Provide the (x, y) coordinate of the cell's center where the given text is located.  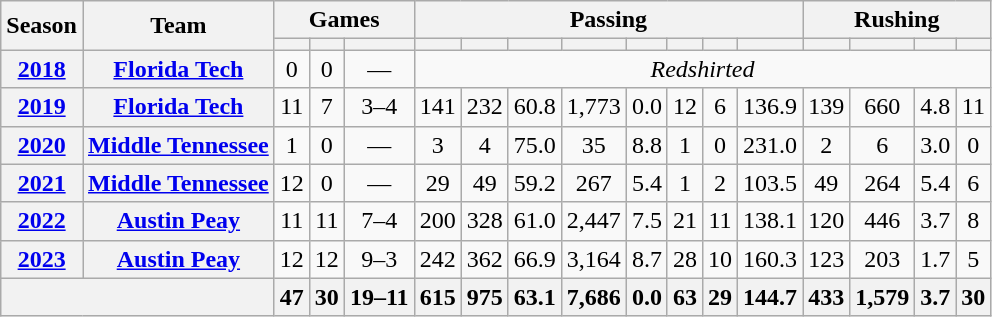
5 (974, 259)
3 (438, 145)
4 (484, 145)
141 (438, 107)
35 (594, 145)
200 (438, 221)
60.8 (534, 107)
615 (438, 297)
Team (178, 26)
7 (326, 107)
138.1 (770, 221)
21 (684, 221)
63.1 (534, 297)
203 (882, 259)
139 (826, 107)
2,447 (594, 221)
75.0 (534, 145)
66.9 (534, 259)
1.7 (936, 259)
362 (484, 259)
19–11 (379, 297)
2018 (42, 69)
144.7 (770, 297)
446 (882, 221)
61.0 (534, 221)
28 (684, 259)
Redshirted (702, 69)
160.3 (770, 259)
1,579 (882, 297)
8.7 (646, 259)
3–4 (379, 107)
4.8 (936, 107)
8.8 (646, 145)
2021 (42, 183)
103.5 (770, 183)
10 (720, 259)
231.0 (770, 145)
242 (438, 259)
2020 (42, 145)
7–4 (379, 221)
1,773 (594, 107)
123 (826, 259)
Passing (608, 20)
3.0 (936, 145)
7,686 (594, 297)
660 (882, 107)
2019 (42, 107)
267 (594, 183)
2023 (42, 259)
9–3 (379, 259)
47 (292, 297)
232 (484, 107)
433 (826, 297)
59.2 (534, 183)
Rushing (897, 20)
63 (684, 297)
Season (42, 26)
2022 (42, 221)
120 (826, 221)
264 (882, 183)
328 (484, 221)
8 (974, 221)
Games (344, 20)
3,164 (594, 259)
136.9 (770, 107)
7.5 (646, 221)
975 (484, 297)
